Determine the [X, Y] coordinate at the center of the cell enclosing the given text.  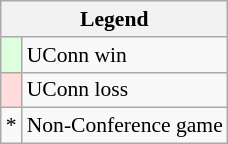
Non-Conference game [125, 126]
* [12, 126]
UConn loss [125, 90]
Legend [114, 19]
UConn win [125, 55]
